Pinpoint the cell where the given text exists, returning its [X, Y] midpoint coordinate. 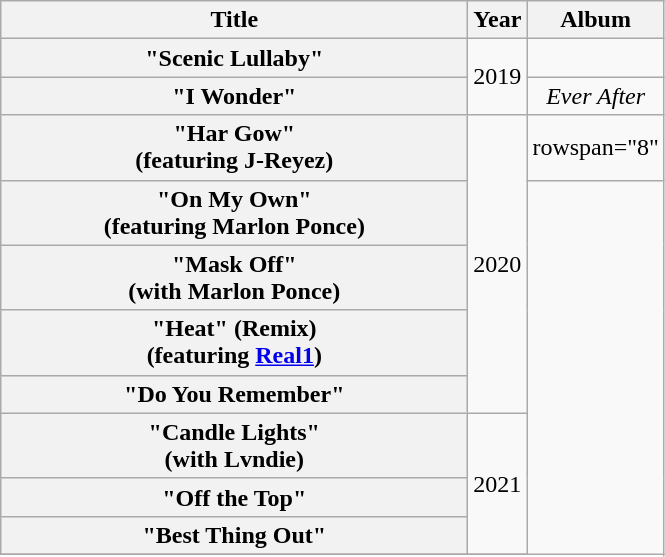
Year [498, 20]
"Heat" (Remix)(featuring Real1) [234, 342]
rowspan="8" [596, 148]
Title [234, 20]
"Har Gow"(featuring J-Reyez) [234, 148]
"Candle Lights"(with Lvndie) [234, 446]
"Off the Top" [234, 497]
"Best Thing Out" [234, 535]
"Mask Off"(with Marlon Ponce) [234, 278]
"Do You Remember" [234, 394]
2019 [498, 77]
"Scenic Lullaby" [234, 58]
Ever After [596, 96]
2021 [498, 484]
2020 [498, 264]
"On My Own"(featuring Marlon Ponce) [234, 212]
"I Wonder" [234, 96]
Album [596, 20]
